Return (x, y) of the center of cell containing provided text 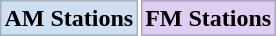
FM Stations (208, 18)
AM Stations (69, 18)
